Capture the cell that displays the provided text and extract its [x, y] central coordinate. 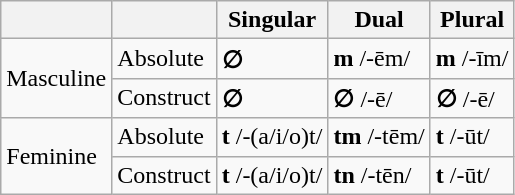
m /-īm/ [472, 59]
tn /-tēn/ [379, 175]
tm /-tēm/ [379, 137]
Feminine [56, 156]
Masculine [56, 78]
Dual [379, 20]
m /-ēm/ [379, 59]
Plural [472, 20]
Singular [272, 20]
